Search for the cell housing the specified text and yield its [x, y] center coordinate. 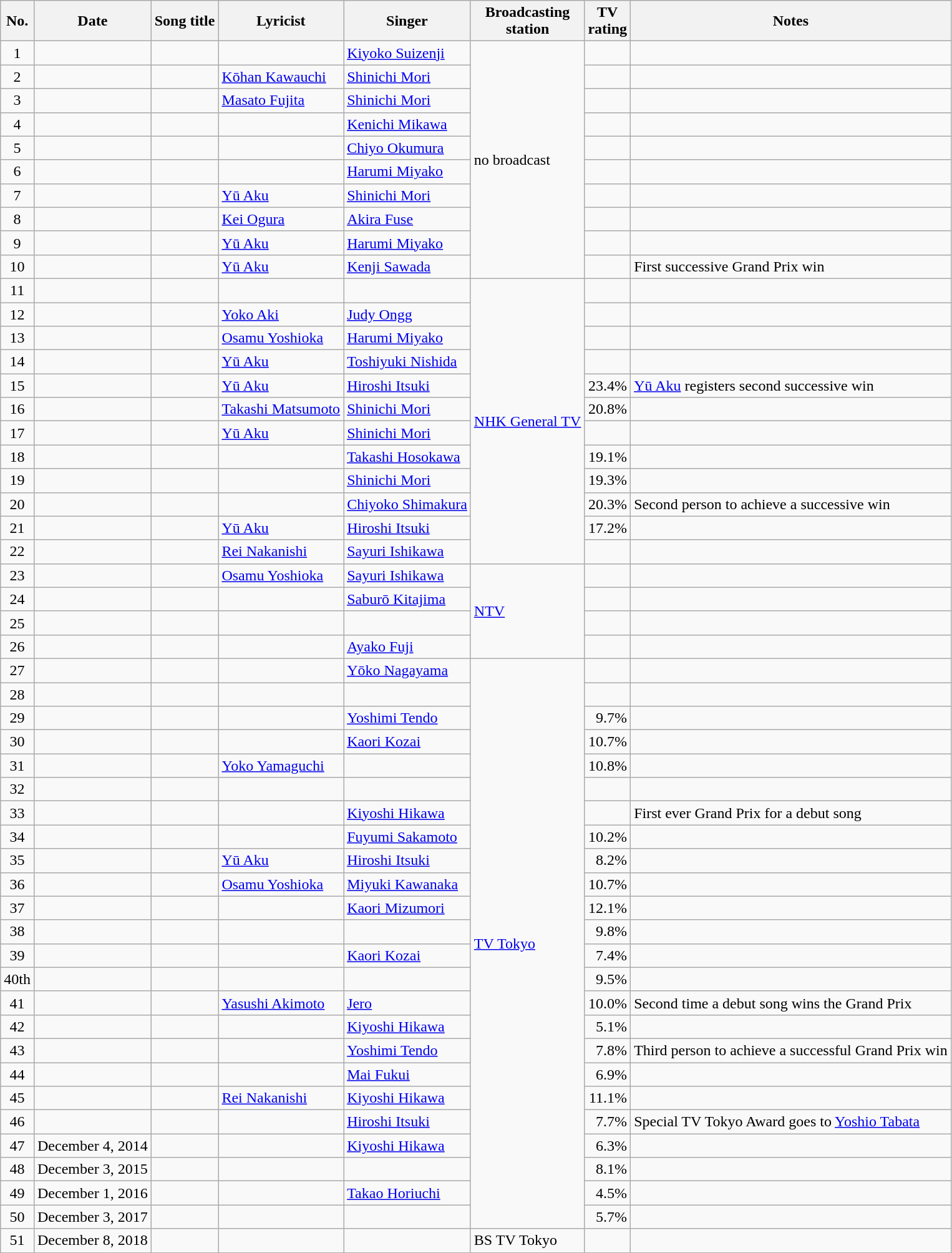
46 [17, 1122]
Chiyoko Shimakura [407, 504]
9 [17, 243]
Yū Aku registers second successive win [791, 386]
December 3, 2015 [92, 1169]
22 [17, 552]
47 [17, 1146]
Miyuki Kawanaka [407, 884]
7.4% [608, 955]
48 [17, 1169]
32 [17, 789]
NHK General TV [528, 421]
Toshiyuki Nishida [407, 362]
7 [17, 195]
Kaori Mizumori [407, 908]
41 [17, 1003]
40th [17, 979]
28 [17, 695]
Takao Horiuchi [407, 1193]
20 [17, 504]
Yasushi Akimoto [281, 1003]
34 [17, 837]
Jero [407, 1003]
no broadcast [528, 160]
24 [17, 599]
Third person to achieve a successful Grand Prix win [791, 1050]
December 3, 2017 [92, 1217]
13 [17, 338]
December 8, 2018 [92, 1241]
23 [17, 575]
9.7% [608, 718]
18 [17, 457]
2 [17, 77]
17.2% [608, 528]
19.3% [608, 480]
Second person to achieve a successive win [791, 504]
Takashi Matsumoto [281, 409]
49 [17, 1193]
Song title [185, 21]
5.7% [608, 1217]
First ever Grand Prix for a debut song [791, 813]
TV Tokyo [528, 943]
20.8% [608, 409]
5 [17, 148]
43 [17, 1050]
9.8% [608, 932]
Masato Fujita [281, 100]
17 [17, 433]
7.7% [608, 1122]
Kei Ogura [281, 219]
Akira Fuse [407, 219]
38 [17, 932]
8.2% [608, 861]
7.8% [608, 1050]
4 [17, 124]
6.9% [608, 1074]
Yoko Yamaguchi [281, 766]
29 [17, 718]
11 [17, 290]
Mai Fukui [407, 1074]
37 [17, 908]
9.5% [608, 979]
6.3% [608, 1146]
30 [17, 742]
36 [17, 884]
Second time a debut song wins the Grand Prix [791, 1003]
Chiyo Okumura [407, 148]
December 1, 2016 [92, 1193]
44 [17, 1074]
Singer [407, 21]
TVrating [608, 21]
Kiyoko Suizenji [407, 53]
Broadcastingstation [528, 21]
14 [17, 362]
3 [17, 100]
Lyricist [281, 21]
Saburō Kitajima [407, 599]
12.1% [608, 908]
10.0% [608, 1003]
23.4% [608, 386]
19.1% [608, 457]
42 [17, 1026]
Kenji Sawada [407, 266]
Date [92, 21]
50 [17, 1217]
NTV [528, 611]
35 [17, 861]
33 [17, 813]
27 [17, 670]
4.5% [608, 1193]
16 [17, 409]
25 [17, 623]
No. [17, 21]
Special TV Tokyo Award goes to Yoshio Tabata [791, 1122]
10.8% [608, 766]
15 [17, 386]
39 [17, 955]
Yōko Nagayama [407, 670]
Notes [791, 21]
First successive Grand Prix win [791, 266]
10 [17, 266]
5.1% [608, 1026]
11.1% [608, 1098]
10.2% [608, 837]
Takashi Hosokawa [407, 457]
6 [17, 172]
26 [17, 646]
December 4, 2014 [92, 1146]
21 [17, 528]
12 [17, 314]
20.3% [608, 504]
51 [17, 1241]
Ayako Fuji [407, 646]
Yoko Aki [281, 314]
Judy Ongg [407, 314]
31 [17, 766]
45 [17, 1098]
19 [17, 480]
8.1% [608, 1169]
BS TV Tokyo [528, 1241]
Kenichi Mikawa [407, 124]
Fuyumi Sakamoto [407, 837]
1 [17, 53]
8 [17, 219]
Kōhan Kawauchi [281, 77]
